From the cell containing the given text, extract its center point as (x, y) coordinate. 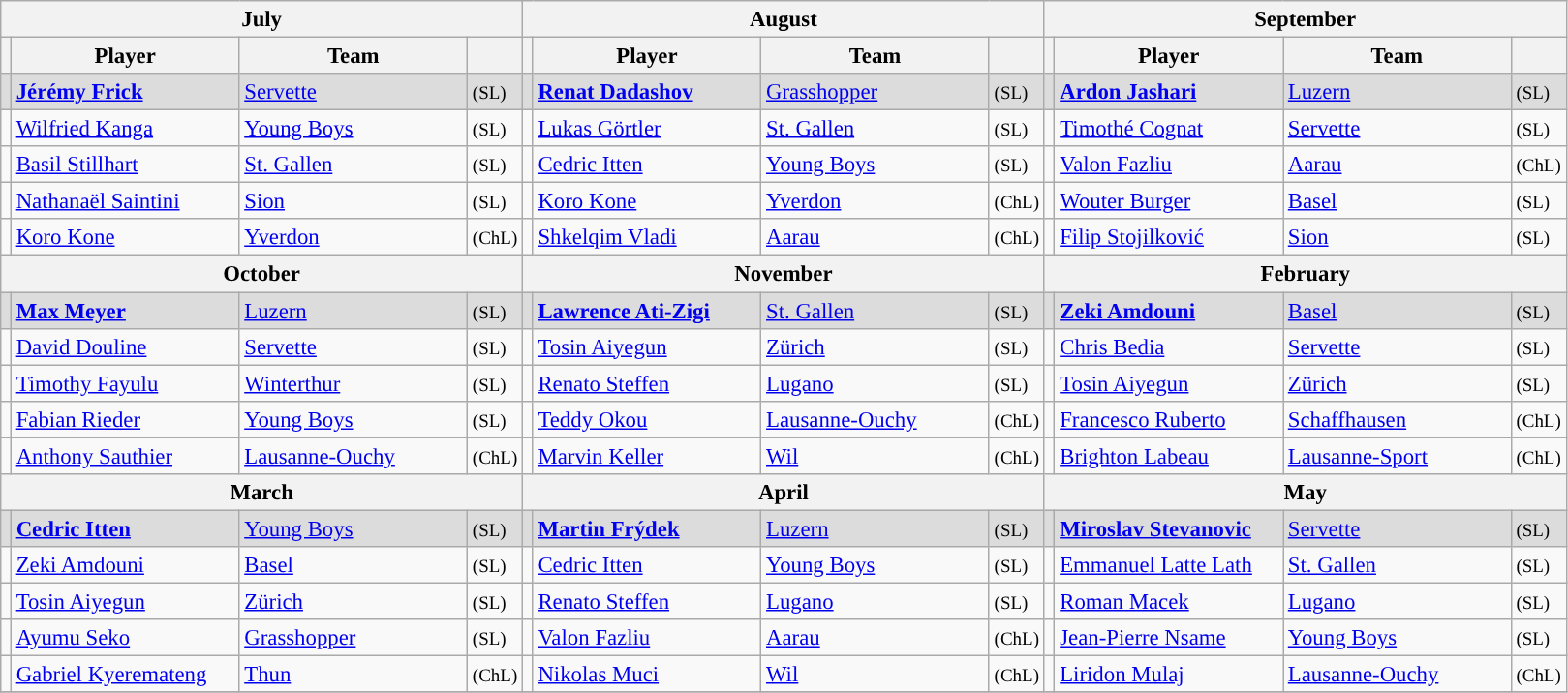
Lawrence Ati-Zigi (647, 311)
Brighton Labeau (1169, 456)
September (1306, 19)
Miroslav Stevanovic (1169, 528)
Lausanne-Sport (1397, 456)
Winterthur (354, 383)
Marvin Keller (647, 456)
David Douline (125, 346)
Roman Macek (1169, 601)
Anthony Sauthier (125, 456)
Wouter Burger (1169, 201)
August (784, 19)
Jérémy Frick (125, 92)
Fabian Rieder (125, 419)
Francesco Ruberto (1169, 419)
Liridon Mulaj (1169, 675)
Schaffhausen (1397, 419)
July (261, 19)
February (1306, 274)
Chris Bedia (1169, 346)
May (1306, 493)
Martin Frýdek (647, 528)
Thun (354, 675)
Lukas Görtler (647, 129)
Nikolas Muci (647, 675)
Ayumu Seko (125, 638)
Filip Stojilković (1169, 237)
March (261, 493)
Max Meyer (125, 311)
November (784, 274)
Jean-Pierre Nsame (1169, 638)
Ardon Jashari (1169, 92)
April (784, 493)
Timothy Fayulu (125, 383)
Emmanuel Latte Lath (1169, 565)
Timothé Cognat (1169, 129)
Shkelqim Vladi (647, 237)
Basil Stillhart (125, 165)
October (261, 274)
Nathanaël Saintini (125, 201)
Gabriel Kyeremateng (125, 675)
Teddy Okou (647, 419)
Wilfried Kanga (125, 129)
Renat Dadashov (647, 92)
